Locate the cell with the specified text and output its [x, y] center coordinate. 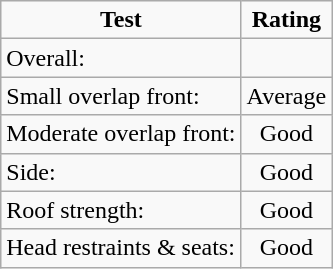
Roof strength: [121, 210]
Average [286, 96]
Moderate overlap front: [121, 134]
Test [121, 20]
Overall: [121, 58]
Side: [121, 172]
Small overlap front: [121, 96]
Head restraints & seats: [121, 248]
Rating [286, 20]
